Scan for the cell matching the given text and deliver its [X, Y] coordinate at center. 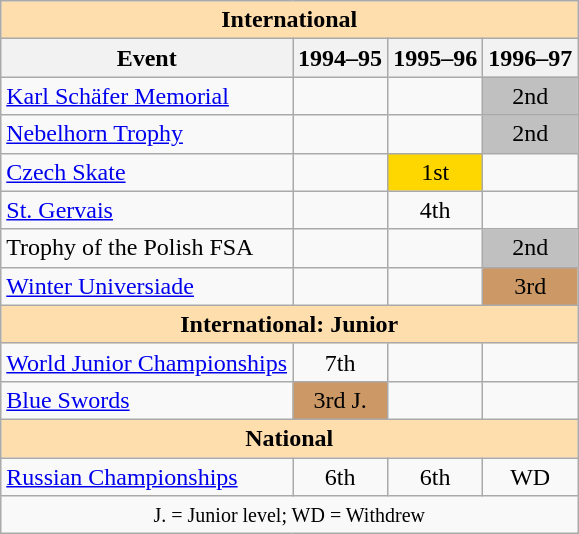
Winter Universiade [147, 286]
1st [436, 172]
Event [147, 58]
Karl Schäfer Memorial [147, 96]
7th [340, 362]
Czech Skate [147, 172]
3rd J. [340, 400]
International [290, 20]
International: Junior [290, 324]
Russian Championships [147, 477]
World Junior Championships [147, 362]
4th [436, 210]
National [290, 438]
Blue Swords [147, 400]
1996–97 [530, 58]
1994–95 [340, 58]
WD [530, 477]
Trophy of the Polish FSA [147, 248]
3rd [530, 286]
St. Gervais [147, 210]
J. = Junior level; WD = Withdrew [290, 515]
Nebelhorn Trophy [147, 134]
1995–96 [436, 58]
